Return the (X, Y) coordinate for the center point of the cell that contains the specified text.  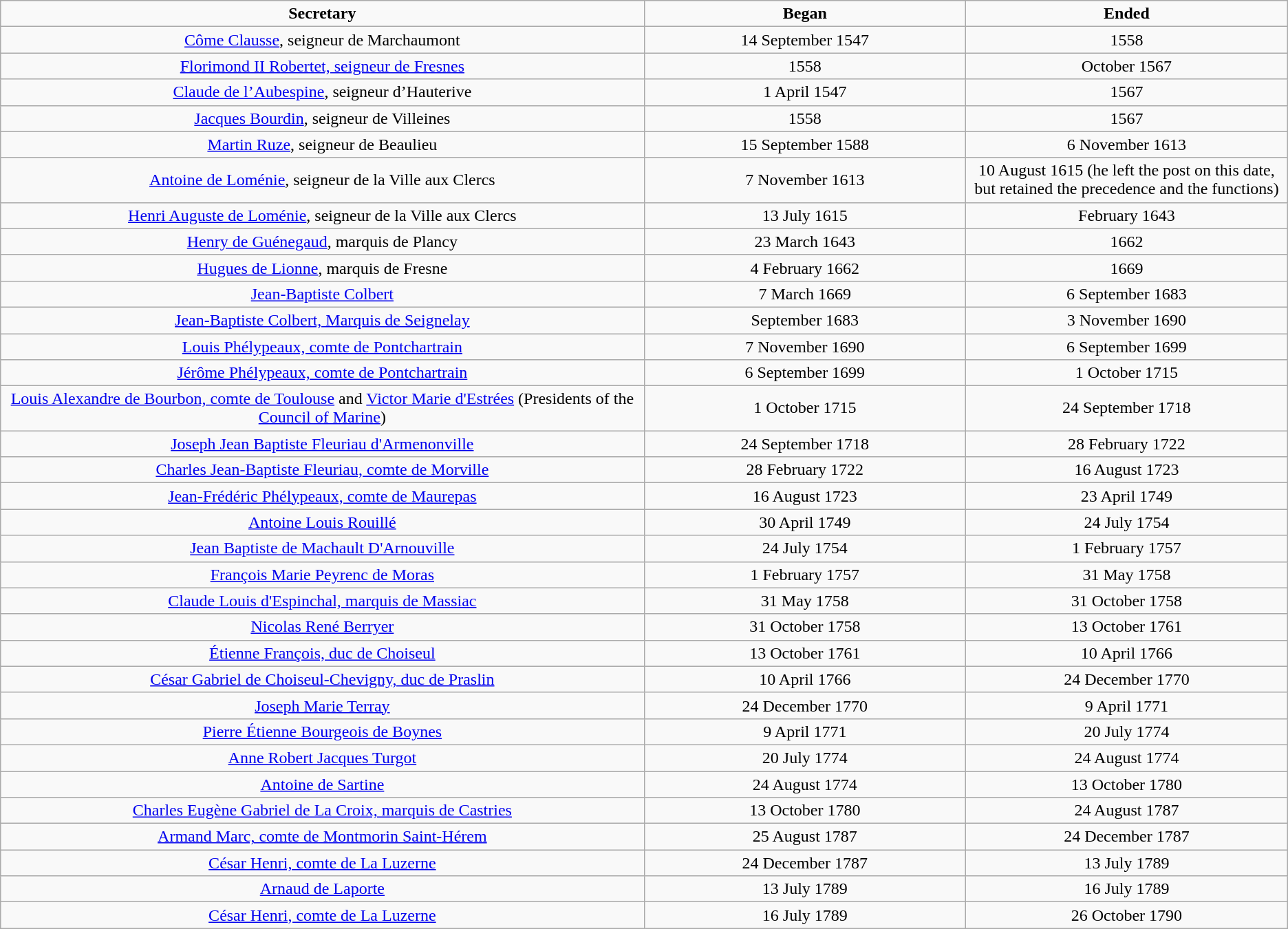
Jérôme Phélypeaux, comte de Pontchartrain (322, 373)
Charles Jean-Baptiste Fleuriau, comte de Morville (322, 470)
Ended (1127, 14)
4 February 1662 (805, 268)
Armand Marc, comte de Montmorin Saint-Hérem (322, 837)
7 March 1669 (805, 294)
Jacques Bourdin, seigneur de Villeines (322, 118)
Florimond II Robertet, seigneur de Fresnes (322, 66)
Anne Robert Jacques Turgot (322, 758)
Jean-Baptiste Colbert (322, 294)
Henry de Guénegaud, marquis de Plancy (322, 242)
1669 (1127, 268)
October 1567 (1127, 66)
6 September 1683 (1127, 294)
13 July 1615 (805, 215)
February 1643 (1127, 215)
Henri Auguste de Loménie, seigneur de la Ville aux Clercs (322, 215)
Nicolas René Berryer (322, 627)
1 April 1547 (805, 92)
Jean-Baptiste Colbert, Marquis de Seignelay (322, 320)
24 August 1787 (1127, 811)
Antoine Louis Rouillé (322, 522)
14 September 1547 (805, 40)
7 November 1690 (805, 346)
Claude de l’Aubespine, seigneur d’Hauterive (322, 92)
3 November 1690 (1127, 320)
Joseph Marie Terray (322, 705)
15 September 1588 (805, 145)
Côme Clausse, seigneur de Marchaumont (322, 40)
23 March 1643 (805, 242)
Antoine de Sartine (322, 784)
Antoine de Loménie, seigneur de la Ville aux Clercs (322, 180)
César Gabriel de Choiseul-Chevigny, duc de Praslin (322, 679)
Charles Eugène Gabriel de La Croix, marquis de Castries (322, 811)
Jean Baptiste de Machault D'Arnouville (322, 548)
10 August 1615 (he left the post on this date, but retained the precedence and the functions) (1127, 180)
September 1683 (805, 320)
Arnaud de Laporte (322, 889)
Louis Alexandre de Bourbon, comte de Toulouse and Victor Marie d'Estrées (Presidents of the Council of Marine) (322, 409)
Began (805, 14)
Secretary (322, 14)
23 April 1749 (1127, 496)
Pierre Étienne Bourgeois de Boynes (322, 732)
6 November 1613 (1127, 145)
Claude Louis d'Espinchal, marquis de Massiac (322, 601)
Étienne François, duc de Choiseul (322, 653)
Martin Ruze, seigneur de Beaulieu (322, 145)
Joseph Jean Baptiste Fleuriau d'Armenonville (322, 444)
26 October 1790 (1127, 915)
7 November 1613 (805, 180)
Jean-Frédéric Phélypeaux, comte de Maurepas (322, 496)
25 August 1787 (805, 837)
François Marie Peyrenc de Moras (322, 575)
1662 (1127, 242)
30 April 1749 (805, 522)
Louis Phélypeaux, comte de Pontchartrain (322, 346)
Hugues de Lionne, marquis de Fresne (322, 268)
